Scan for the cell matching the given text and deliver its (X, Y) coordinate at center. 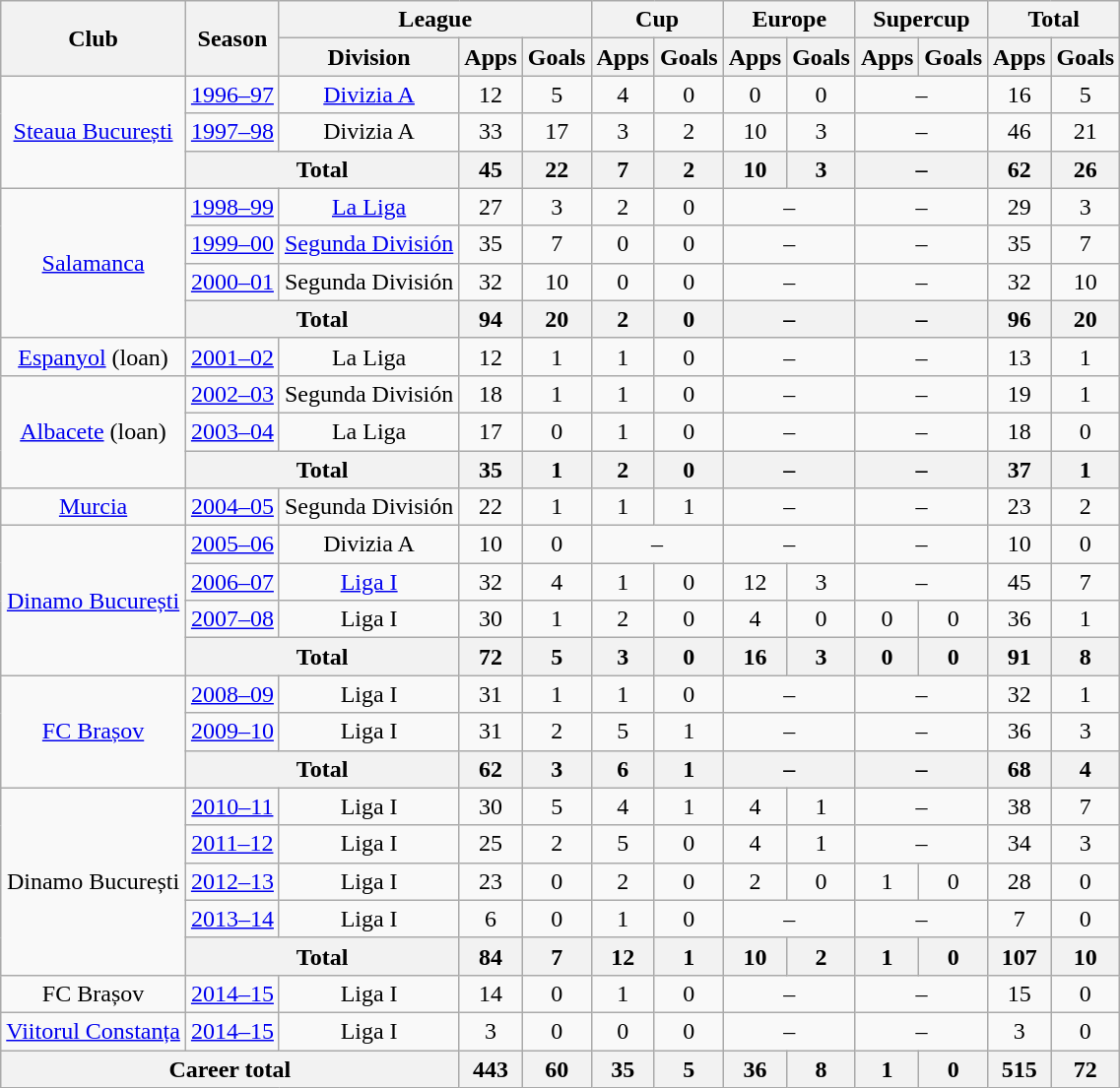
28 (1020, 881)
2000–01 (232, 282)
2013–14 (232, 919)
2009–10 (232, 732)
1996–97 (232, 95)
1998–99 (232, 207)
13 (1020, 356)
Division (368, 57)
2003–04 (232, 431)
29 (1020, 207)
2010–11 (232, 806)
2008–09 (232, 694)
34 (1020, 844)
Supercup (921, 20)
21 (1086, 132)
94 (491, 319)
Cup (657, 20)
25 (491, 844)
60 (557, 1068)
League (435, 20)
2001–02 (232, 356)
107 (1020, 956)
37 (1020, 470)
2002–03 (232, 394)
38 (1020, 806)
84 (491, 956)
Murcia (94, 507)
33 (491, 132)
Europe (789, 20)
Club (94, 38)
Espanyol (loan) (94, 356)
2011–12 (232, 844)
Season (232, 38)
Viitorul Constanța (94, 1031)
14 (491, 993)
2006–07 (232, 582)
26 (1086, 169)
1999–00 (232, 244)
Steaua București (94, 132)
Salamanca (94, 263)
19 (1020, 394)
68 (1020, 769)
46 (1020, 132)
2007–08 (232, 619)
91 (1020, 657)
Albacete (loan) (94, 431)
Career total (231, 1068)
2012–13 (232, 881)
15 (1020, 993)
1997–98 (232, 132)
2005–06 (232, 544)
96 (1020, 319)
27 (491, 207)
515 (1020, 1068)
2004–05 (232, 507)
443 (491, 1068)
